Locate the cell with the specified text and output its [x, y] center coordinate. 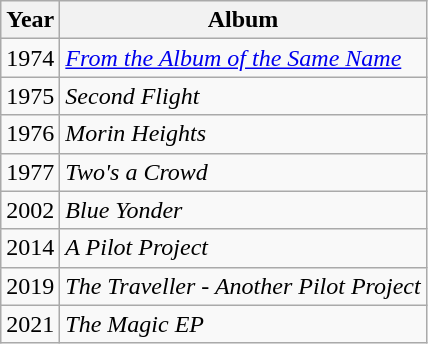
1975 [30, 96]
Two's a Crowd [243, 172]
2014 [30, 248]
1977 [30, 172]
Second Flight [243, 96]
2002 [30, 210]
1974 [30, 58]
A Pilot Project [243, 248]
The Traveller - Another Pilot Project [243, 286]
The Magic EP [243, 324]
2019 [30, 286]
Blue Yonder [243, 210]
From the Album of the Same Name [243, 58]
Album [243, 20]
Morin Heights [243, 134]
Year [30, 20]
1976 [30, 134]
2021 [30, 324]
